Search for the cell housing the specified text and yield its (X, Y) center coordinate. 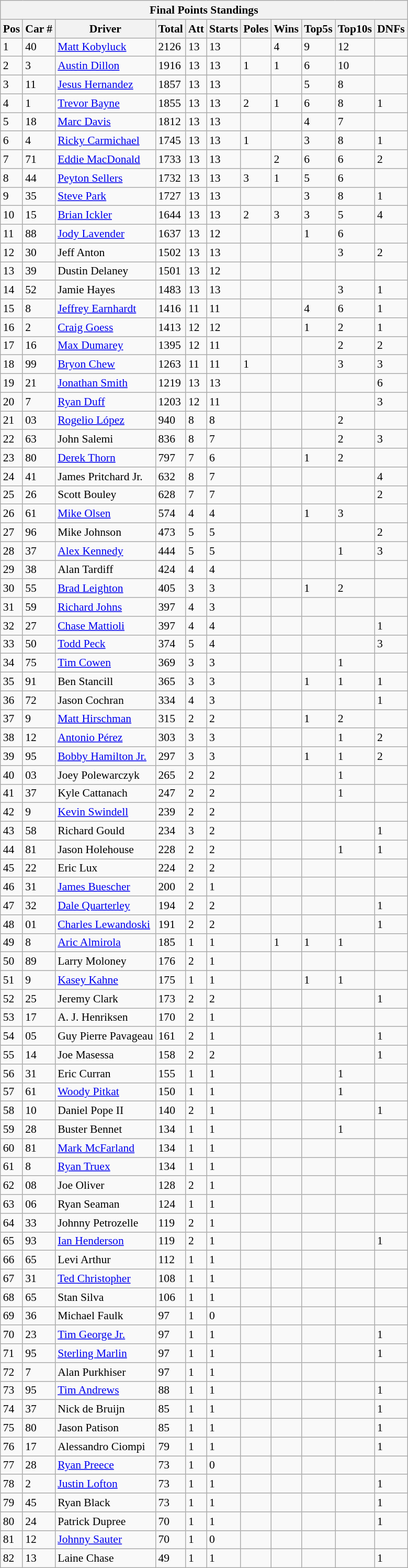
Bobby Hamilton Jr. (105, 756)
Trevor Bayne (105, 103)
185 (171, 943)
89 (39, 962)
DNFs (391, 29)
29 (12, 570)
173 (171, 999)
Joey Polewarczyk (105, 775)
Final Points Standings (204, 10)
Ted Christopher (105, 1279)
56 (12, 1074)
1637 (171, 234)
Jeff Anton (105, 252)
Richard Johns (105, 607)
96 (39, 533)
Johnny Petrozelle (105, 1223)
Jeremy Clark (105, 999)
Pos (12, 29)
Ben Stancill (105, 682)
Eddie MacDonald (105, 159)
Michael Faulk (105, 1316)
Brian Ickler (105, 215)
150 (171, 1092)
405 (171, 589)
Tim Cowen (105, 663)
68 (12, 1297)
Wins (286, 29)
Jason Patison (105, 1428)
797 (171, 458)
303 (171, 738)
19 (12, 383)
Jonathan Smith (105, 383)
Jason Holehouse (105, 849)
Levi Arthur (105, 1260)
01 (39, 924)
Johnny Sauter (105, 1540)
Marc Davis (105, 122)
Dale Quarterley (105, 906)
Att (196, 29)
Jody Lavender (105, 234)
Eric Lux (105, 868)
Brad Leighton (105, 589)
Jason Cochran (105, 700)
473 (171, 533)
Larry Moloney (105, 962)
Ricky Carmichael (105, 141)
374 (171, 644)
Peyton Sellers (105, 178)
224 (171, 868)
47 (12, 906)
334 (171, 700)
Ryan Black (105, 1503)
Joe Oliver (105, 1186)
76 (12, 1446)
Dustin Delaney (105, 271)
91 (39, 682)
James Buescher (105, 887)
170 (171, 1018)
Woody Pitkat (105, 1092)
54 (12, 1036)
106 (171, 1297)
Rogelio López (105, 421)
176 (171, 962)
365 (171, 682)
200 (171, 887)
Richard Gould (105, 831)
1644 (171, 215)
Eric Curran (105, 1074)
Steve Park (105, 196)
48 (12, 924)
Craig Goess (105, 327)
234 (171, 831)
628 (171, 495)
Stan Silva (105, 1297)
Kevin Swindell (105, 812)
Laine Chase (105, 1559)
62 (12, 1186)
Ryan Truex (105, 1167)
191 (171, 924)
Driver (105, 29)
1413 (171, 327)
Chase Mattioli (105, 626)
247 (171, 793)
Car # (39, 29)
Guy Pierre Pavageau (105, 1036)
369 (171, 663)
43 (12, 831)
161 (171, 1036)
Top10s (355, 29)
Patrick Dupree (105, 1521)
112 (171, 1260)
Poles (256, 29)
574 (171, 514)
A. J. Henriksen (105, 1018)
265 (171, 775)
Austin Dillon (105, 66)
Jesus Hernandez (105, 85)
60 (12, 1148)
1733 (171, 159)
128 (171, 1186)
93 (39, 1241)
1727 (171, 196)
Ryan Duff (105, 402)
Max Dumarey (105, 346)
Mike Johnson (105, 533)
297 (171, 756)
Tim Andrews (105, 1390)
1219 (171, 383)
53 (12, 1018)
155 (171, 1074)
Top5s (318, 29)
64 (12, 1223)
Total (171, 29)
James Pritchard Jr. (105, 477)
108 (171, 1279)
1395 (171, 346)
20 (12, 402)
124 (171, 1204)
77 (12, 1465)
632 (171, 477)
Matt Kobyluck (105, 47)
Ryan Preece (105, 1465)
175 (171, 980)
57 (12, 1092)
Aric Almirola (105, 943)
51 (12, 980)
Tim George Jr. (105, 1335)
1857 (171, 85)
1916 (171, 66)
06 (39, 1204)
Jamie Hayes (105, 290)
Jeffrey Earnhardt (105, 308)
05 (39, 1036)
194 (171, 906)
Scott Bouley (105, 495)
228 (171, 849)
1483 (171, 290)
2126 (171, 47)
82 (12, 1559)
Mark McFarland (105, 1148)
Sterling Marlin (105, 1353)
Alex Kennedy (105, 551)
69 (12, 1316)
1812 (171, 122)
66 (12, 1260)
1416 (171, 308)
Alan Purkhiser (105, 1372)
1855 (171, 103)
Bryon Chew (105, 365)
940 (171, 421)
239 (171, 812)
158 (171, 1055)
Kyle Cattanach (105, 793)
Alessandro Ciompi (105, 1446)
Matt Hirschman (105, 719)
Justin Lofton (105, 1484)
46 (12, 887)
1732 (171, 178)
Daniel Pope II (105, 1111)
1263 (171, 365)
Charles Lewandoski (105, 924)
74 (12, 1409)
Buster Bennet (105, 1130)
Todd Peck (105, 644)
Ryan Seaman (105, 1204)
Antonio Pérez (105, 738)
140 (171, 1111)
1502 (171, 252)
John Salemi (105, 439)
1745 (171, 141)
Ian Henderson (105, 1241)
Joe Masessa (105, 1055)
34 (12, 663)
Nick de Bruijn (105, 1409)
99 (39, 365)
836 (171, 439)
42 (12, 812)
444 (171, 551)
Alan Tardiff (105, 570)
1501 (171, 271)
424 (171, 570)
1203 (171, 402)
Derek Thorn (105, 458)
67 (12, 1279)
315 (171, 719)
08 (39, 1186)
Starts (224, 29)
78 (12, 1484)
Mike Olsen (105, 514)
Kasey Kahne (105, 980)
